From the cell containing the given text, extract its center point as (X, Y) coordinate. 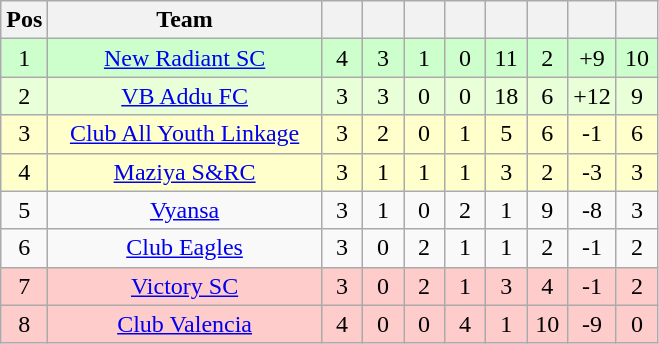
-8 (592, 210)
+12 (592, 96)
Victory SC (185, 286)
7 (24, 286)
-3 (592, 172)
Club All Youth Linkage (185, 134)
+9 (592, 58)
New Radiant SC (185, 58)
Club Eagles (185, 248)
18 (506, 96)
8 (24, 324)
Club Valencia (185, 324)
Team (185, 20)
VB Addu FC (185, 96)
Maziya S&RC (185, 172)
11 (506, 58)
-9 (592, 324)
Vyansa (185, 210)
Pos (24, 20)
